Return [x, y] of the center of cell containing provided text 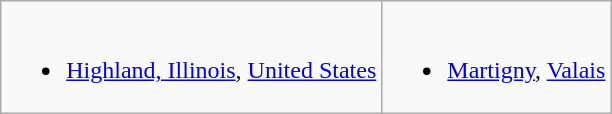
Martigny, Valais [496, 58]
Highland, Illinois, United States [192, 58]
